Extract the (X, Y) coordinate from the center of the cell holding the provided text.  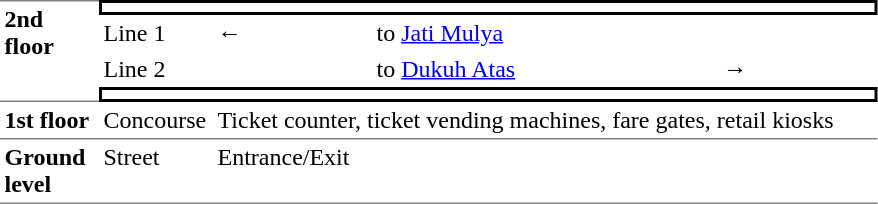
Ticket counter, ticket vending machines, fare gates, retail kiosks (545, 121)
to Dukuh Atas (545, 69)
Line 2 (156, 69)
Line 1 (156, 33)
Street (156, 172)
→ (798, 69)
to Jati Mulya (545, 33)
1st floor (50, 121)
Entrance/Exit (545, 172)
Ground level (50, 172)
2nd floor (50, 51)
← (292, 33)
Concourse (156, 121)
